Detect which cell encompasses the target text, then output its (x, y) center coordinate. 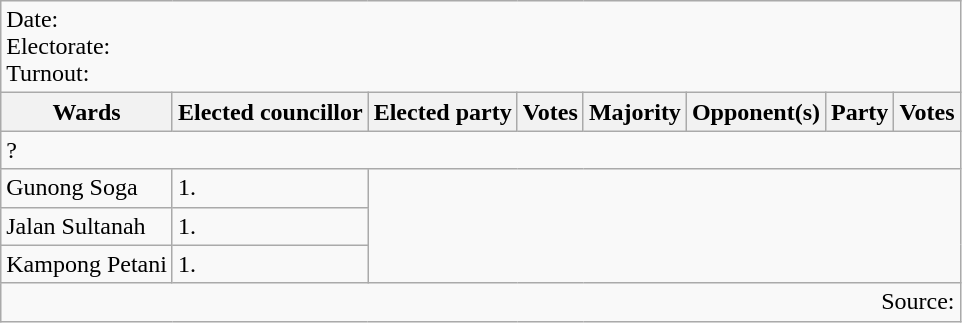
? (480, 150)
Majority (634, 112)
Gunong Soga (87, 188)
Party (860, 112)
Date: Electorate: Turnout: (480, 47)
Kampong Petani (87, 264)
Wards (87, 112)
Elected party (442, 112)
Elected councillor (270, 112)
Source: (480, 302)
Opponent(s) (756, 112)
Jalan Sultanah (87, 226)
